Provide the (X, Y) coordinate of the cell's center where the given text is located.  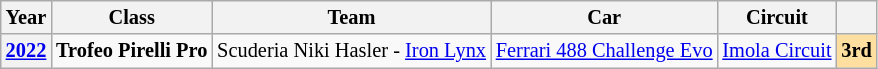
Imola Circuit (776, 51)
Ferrari 488 Challenge Evo (604, 51)
Scuderia Niki Hasler - Iron Lynx (352, 51)
3rd (856, 51)
Team (352, 17)
Car (604, 17)
Year (26, 17)
Circuit (776, 17)
2022 (26, 51)
Class (132, 17)
Trofeo Pirelli Pro (132, 51)
